Detect which cell encompasses the target text, then output its (x, y) center coordinate. 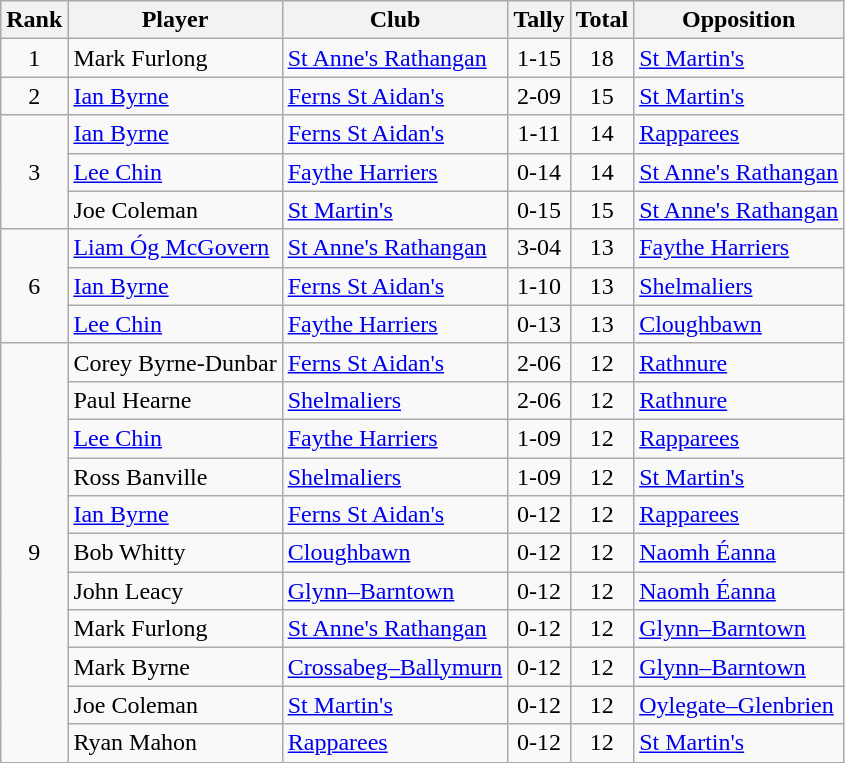
Ross Banville (175, 477)
Bob Whitty (175, 553)
Oylegate–Glenbrien (739, 705)
Paul Hearne (175, 400)
Ryan Mahon (175, 743)
Rank (34, 20)
2-09 (539, 96)
1-10 (539, 286)
Player (175, 20)
6 (34, 286)
Corey Byrne-Dunbar (175, 362)
18 (602, 58)
Opposition (739, 20)
Liam Óg McGovern (175, 248)
9 (34, 552)
1 (34, 58)
0-14 (539, 172)
2 (34, 96)
1-11 (539, 134)
0-15 (539, 210)
Tally (539, 20)
Crossabeg–Ballymurn (395, 667)
0-13 (539, 324)
Club (395, 20)
3-04 (539, 248)
Mark Byrne (175, 667)
John Leacy (175, 591)
Total (602, 20)
3 (34, 172)
1-15 (539, 58)
